Find where the given text appears and provide that cell's center as [X, Y] coordinate. 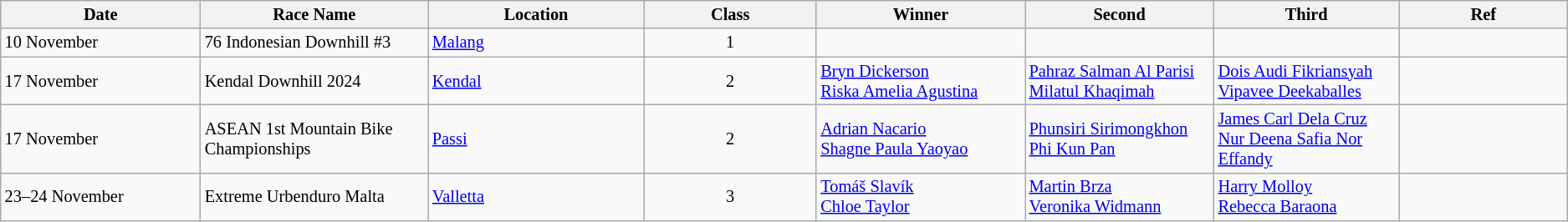
1 [730, 43]
Bryn Dickerson Riska Amelia Agustina [920, 81]
Date [100, 14]
Malang [536, 43]
3 [730, 197]
Kendal Downhill 2024 [314, 81]
Winner [920, 14]
Phunsiri Sirimongkhon Phi Kun Pan [1120, 139]
Kendal [536, 81]
James Carl Dela Cruz Nur Deena Safia Nor Effandy [1306, 139]
Tomáš Slavík Chloe Taylor [920, 197]
ASEAN 1st Mountain Bike Championships [314, 139]
Adrian Nacario Shagne Paula Yaoyao [920, 139]
Second [1120, 14]
Pahraz Salman Al Parisi Milatul Khaqimah [1120, 81]
Extreme Urbenduro Malta [314, 197]
23–24 November [100, 197]
Passi [536, 139]
10 November [100, 43]
Class [730, 14]
Harry Molloy Rebecca Baraona [1306, 197]
Location [536, 14]
Ref [1484, 14]
Martin Brza Veronika Widmann [1120, 197]
Valletta [536, 197]
Dois Audi Fikriansyah Vipavee Deekaballes [1306, 81]
Race Name [314, 14]
Third [1306, 14]
76 Indonesian Downhill #3 [314, 43]
